Identify which cell holds the provided text, then report its [X, Y] central coordinate. 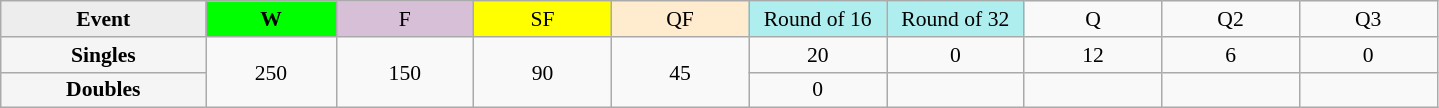
Q [1093, 19]
12 [1093, 55]
Singles [104, 55]
F [405, 19]
QF [680, 19]
Q3 [1368, 19]
Q2 [1231, 19]
Round of 32 [955, 19]
Event [104, 19]
6 [1231, 55]
150 [405, 72]
90 [543, 72]
SF [543, 19]
45 [680, 72]
W [271, 19]
Doubles [104, 90]
20 [818, 55]
250 [271, 72]
Round of 16 [818, 19]
